Return [X, Y] of the center of cell containing provided text 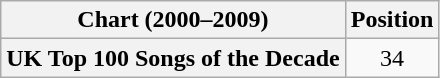
Chart (2000–2009) [173, 20]
UK Top 100 Songs of the Decade [173, 58]
Position [392, 20]
34 [392, 58]
